From the cell containing the given text, extract its center point as (X, Y) coordinate. 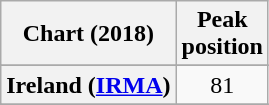
81 (222, 85)
Ireland (IRMA) (88, 85)
Peak position (222, 34)
Chart (2018) (88, 34)
